Locate the cell with the specified text and output its (X, Y) center coordinate. 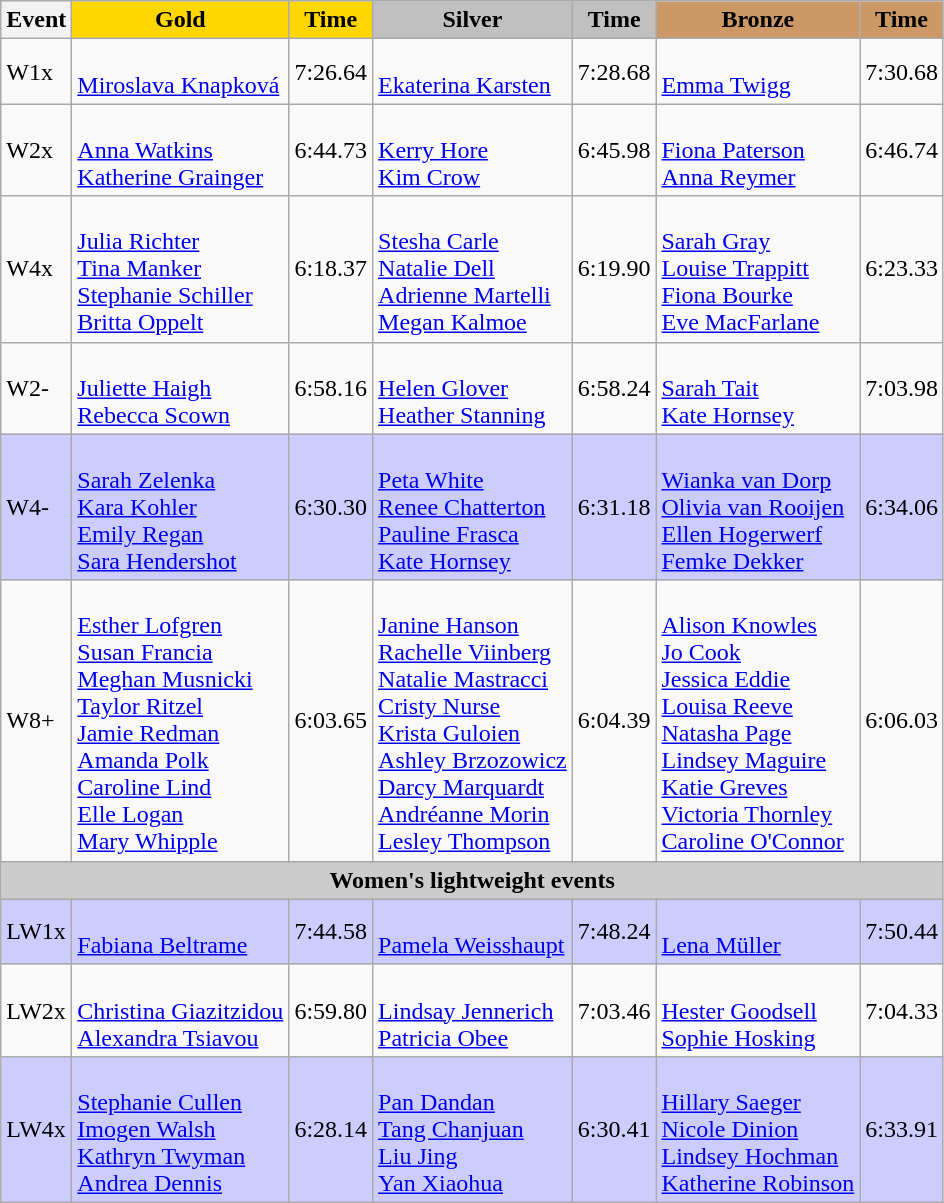
7:44.58 (331, 932)
Lindsay JennerichPatricia Obee (473, 1010)
W2x (36, 150)
Sarah GrayLouise TrappittFiona BourkeEve MacFarlane (758, 269)
6:34.06 (902, 507)
Fabiana Beltrame (180, 932)
W8+ (36, 720)
Kerry HoreKim Crow (473, 150)
6:30.41 (614, 1129)
7:48.24 (614, 932)
6:46.74 (902, 150)
W4- (36, 507)
Bronze (758, 20)
7:03.46 (614, 1010)
6:23.33 (902, 269)
W1x (36, 72)
Hester GoodsellSophie Hosking (758, 1010)
6:19.90 (614, 269)
Alison KnowlesJo CookJessica EddieLouisa ReeveNatasha PageLindsey MaguireKatie GrevesVictoria ThornleyCaroline O'Connor (758, 720)
Emma Twigg (758, 72)
7:26.64 (331, 72)
Event (36, 20)
LW1x (36, 932)
6:59.80 (331, 1010)
Women's lightweight events (472, 880)
Julia RichterTina MankerStephanie SchillerBritta Oppelt (180, 269)
7:04.33 (902, 1010)
Juliette HaighRebecca Scown (180, 388)
Stesha CarleNatalie DellAdrienne MartelliMegan Kalmoe (473, 269)
6:28.14 (331, 1129)
Esther LofgrenSusan FranciaMeghan MusnickiTaylor RitzelJamie RedmanAmanda PolkCaroline LindElle LoganMary Whipple (180, 720)
Pan DandanTang ChanjuanLiu JingYan Xiaohua (473, 1129)
Miroslava Knapková (180, 72)
Stephanie CullenImogen WalshKathryn TwymanAndrea Dennis (180, 1129)
Fiona PatersonAnna Reymer (758, 150)
LW2x (36, 1010)
Peta WhiteRenee ChattertonPauline FrascaKate Hornsey (473, 507)
Helen GloverHeather Stanning (473, 388)
6:30.30 (331, 507)
Christina GiazitzidouAlexandra Tsiavou (180, 1010)
7:03.98 (902, 388)
6:31.18 (614, 507)
6:45.98 (614, 150)
Lena Müller (758, 932)
W2- (36, 388)
Wianka van DorpOlivia van RooijenEllen HogerwerfFemke Dekker (758, 507)
6:33.91 (902, 1129)
6:04.39 (614, 720)
Janine HansonRachelle ViinbergNatalie MastracciCristy NurseKrista GuloienAshley BrzozowiczDarcy MarquardtAndréanne MorinLesley Thompson (473, 720)
Sarah ZelenkaKara KohlerEmily ReganSara Hendershot (180, 507)
Gold (180, 20)
Sarah TaitKate Hornsey (758, 388)
7:50.44 (902, 932)
6:06.03 (902, 720)
6:58.24 (614, 388)
6:58.16 (331, 388)
Ekaterina Karsten (473, 72)
Hillary SaegerNicole DinionLindsey HochmanKatherine Robinson (758, 1129)
Silver (473, 20)
6:44.73 (331, 150)
LW4x (36, 1129)
6:18.37 (331, 269)
Anna WatkinsKatherine Grainger (180, 150)
7:30.68 (902, 72)
7:28.68 (614, 72)
Pamela Weisshaupt (473, 932)
W4x (36, 269)
6:03.65 (331, 720)
